Extract the [X, Y] coordinate from the center of the cell holding the provided text.  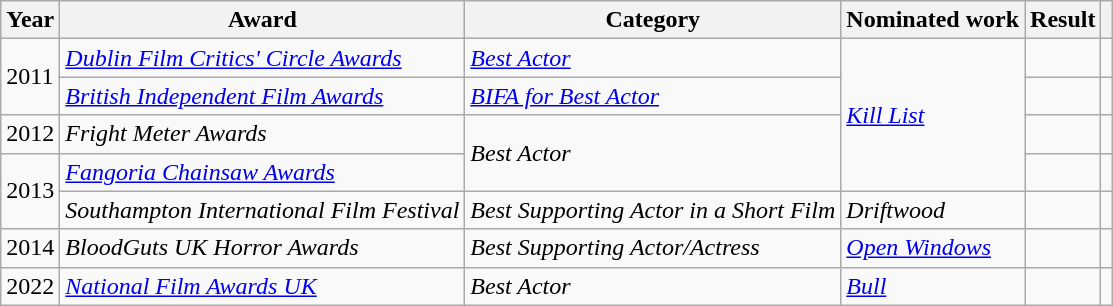
Year [30, 20]
2014 [30, 248]
Dublin Film Critics' Circle Awards [262, 58]
Best Supporting Actor in a Short Film [653, 210]
Driftwood [933, 210]
BloodGuts UK Horror Awards [262, 248]
Kill List [933, 115]
Open Windows [933, 248]
Southampton International Film Festival [262, 210]
2022 [30, 286]
2013 [30, 191]
Result [1063, 20]
British Independent Film Awards [262, 96]
BIFA for Best Actor [653, 96]
2011 [30, 77]
Bull [933, 286]
National Film Awards UK [262, 286]
Best Supporting Actor/Actress [653, 248]
Fangoria Chainsaw Awards [262, 172]
Fright Meter Awards [262, 134]
Award [262, 20]
2012 [30, 134]
Category [653, 20]
Nominated work [933, 20]
